Detect which cell encompasses the target text, then output its [X, Y] center coordinate. 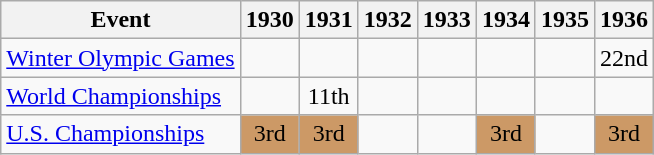
1935 [564, 20]
11th [328, 96]
1936 [624, 20]
1933 [446, 20]
1932 [388, 20]
1931 [328, 20]
Winter Olympic Games [120, 58]
22nd [624, 58]
1930 [270, 20]
Event [120, 20]
U.S. Championships [120, 134]
1934 [506, 20]
World Championships [120, 96]
